Find where the given text appears and provide that cell's center as [X, Y] coordinate. 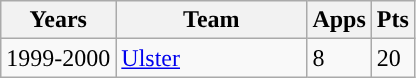
Apps [339, 20]
Years [58, 20]
20 [392, 58]
Ulster [212, 58]
8 [339, 58]
Team [212, 20]
Pts [392, 20]
1999-2000 [58, 58]
